Locate the cell with the specified text and output its (x, y) center coordinate. 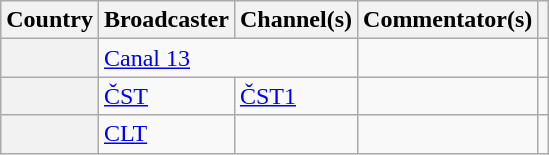
Commentator(s) (448, 20)
CLT (166, 134)
Broadcaster (166, 20)
Canal 13 (228, 58)
ČST1 (296, 96)
Country (50, 20)
ČST (166, 96)
Channel(s) (296, 20)
